Capture the cell that displays the provided text and extract its [X, Y] central coordinate. 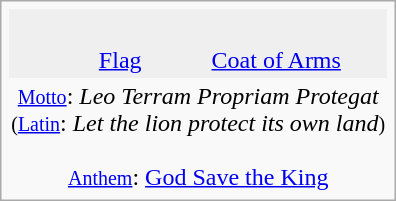
Coat of Arms [276, 60]
Flag Coat of Arms [198, 44]
Flag [120, 60]
Motto: Leo Terram Propriam Protegat(Latin: Let the lion protect its own land)Anthem: God Save the King [198, 136]
